Detect which cell encompasses the target text, then output its (x, y) center coordinate. 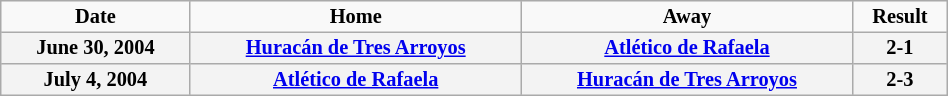
July 4, 2004 (96, 80)
Date (96, 17)
2-3 (900, 80)
Result (900, 17)
Away (686, 17)
Home (356, 17)
2-1 (900, 48)
June 30, 2004 (96, 48)
